For the text-containing cell, return its midpoint in (x, y) coordinate format. 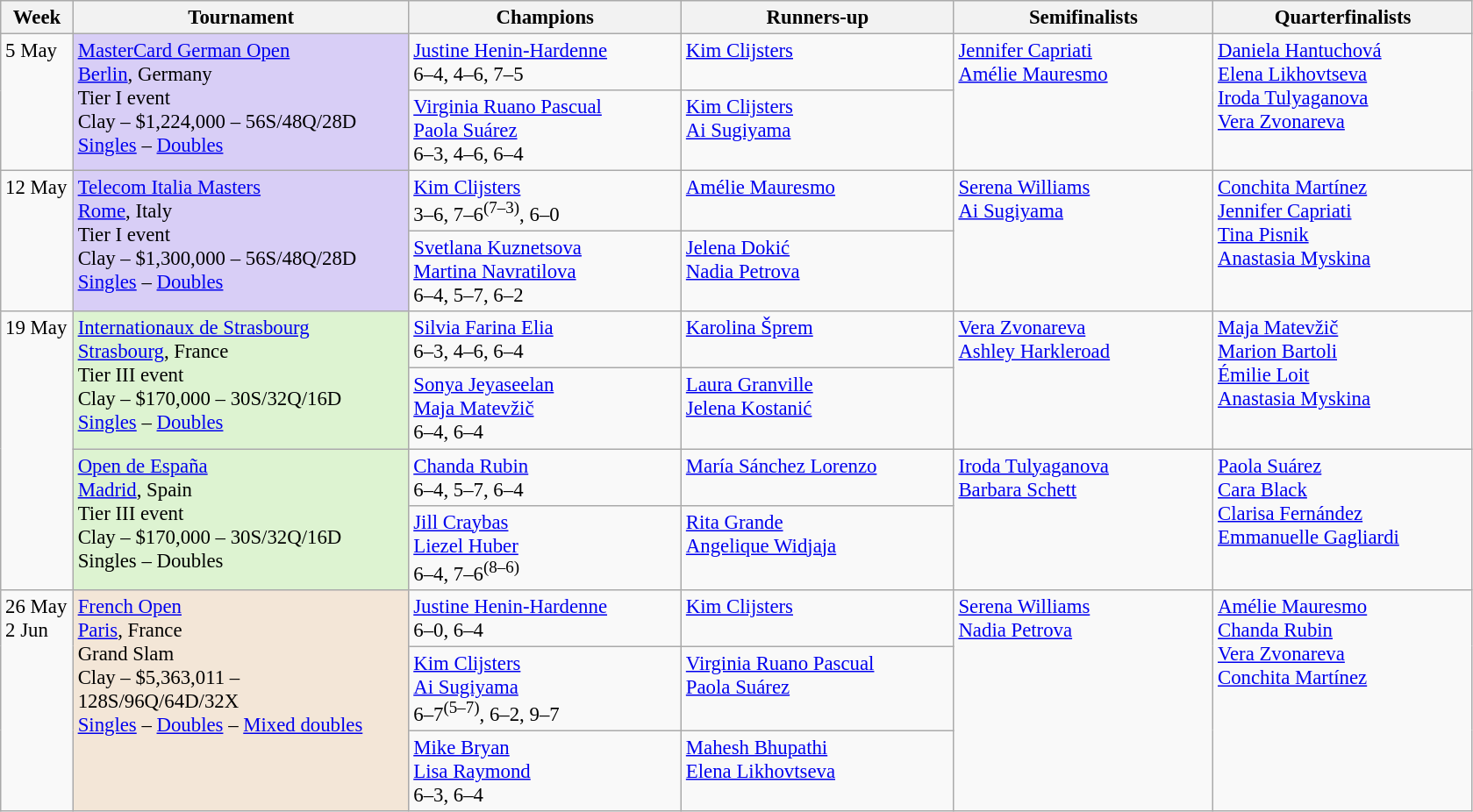
Virginia Ruano Pascual Paola Suárez6–3, 4–6, 6–4 (546, 131)
5 May (37, 103)
Jelena Dokić Nadia Petrova (818, 272)
Runners-up (818, 18)
Daniela Hantuchová Elena Likhovtseva Iroda Tulyaganova Vera Zvonareva (1343, 103)
Mahesh Bhupathi Elena Likhovtseva (818, 771)
Sonya Jeyaseelan Maja Matevžič6–4, 6–4 (546, 409)
Justine Henin-Hardenne 6–4, 4–6, 7–5 (546, 63)
Kim Clijsters 3–6, 7–6(7–3), 6–0 (546, 202)
Telecom Italia Masters Rome, Italy Tier I event Clay – $1,300,000 – 56S/48Q/28DSingles – Doubles (240, 242)
Semifinalists (1083, 18)
Justine Henin-Hardenne 6–0, 6–4 (546, 617)
19 May (37, 451)
Karolina Šprem (818, 340)
Amélie Mauresmo Chanda Rubin Vera Zvonareva Conchita Martínez (1343, 700)
Chanda Rubin 6–4, 5–7, 6–4 (546, 477)
Vera Zvonareva Ashley Harkleroad (1083, 381)
Tournament (240, 18)
12 May (37, 242)
Svetlana Kuznetsova Martina Navratilova6–4, 5–7, 6–2 (546, 272)
Maja Matevžič Marion Bartoli Émilie Loit Anastasia Myskina (1343, 381)
Jill Craybas Liezel Huber6–4, 7–6(8–6) (546, 547)
Quarterfinalists (1343, 18)
Rita Grande Angelique Widjaja (818, 547)
Virginia Ruano Pascual Paola Suárez (818, 688)
Open de España Madrid, Spain Tier III event Clay – $170,000 – 30S/32Q/16DSingles – Doubles (240, 519)
Kim Clijsters Ai Sugiyama (818, 131)
Kim Clijsters Ai Sugiyama6–7(5–7), 6–2, 9–7 (546, 688)
Jennifer Capriati Amélie Mauresmo (1083, 103)
French Open Paris, France Grand SlamClay – $5,363,011 – 128S/96Q/64D/32XSingles – Doubles – Mixed doubles (240, 700)
Laura Granville Jelena Kostanić (818, 409)
Silvia Farina Elia 6–3, 4–6, 6–4 (546, 340)
María Sánchez Lorenzo (818, 477)
Mike Bryan Lisa Raymond6–3, 6–4 (546, 771)
Conchita Martínez Jennifer Capriati Tina Pisnik Anastasia Myskina (1343, 242)
Serena Williams Ai Sugiyama (1083, 242)
MasterCard German Open Berlin, Germany Tier I event Clay – $1,224,000 – 56S/48Q/28DSingles – Doubles (240, 103)
Week (37, 18)
Serena Williams Nadia Petrova (1083, 700)
Iroda Tulyaganova Barbara Schett (1083, 519)
26 May2 Jun (37, 700)
Champions (546, 18)
Internationaux de Strasbourg Strasbourg, France Tier III event Clay – $170,000 – 30S/32Q/16DSingles – Doubles (240, 381)
Amélie Mauresmo (818, 202)
Paola Suárez Cara Black Clarisa Fernández Emmanuelle Gagliardi (1343, 519)
